Scan for the cell matching the given text and deliver its [X, Y] coordinate at center. 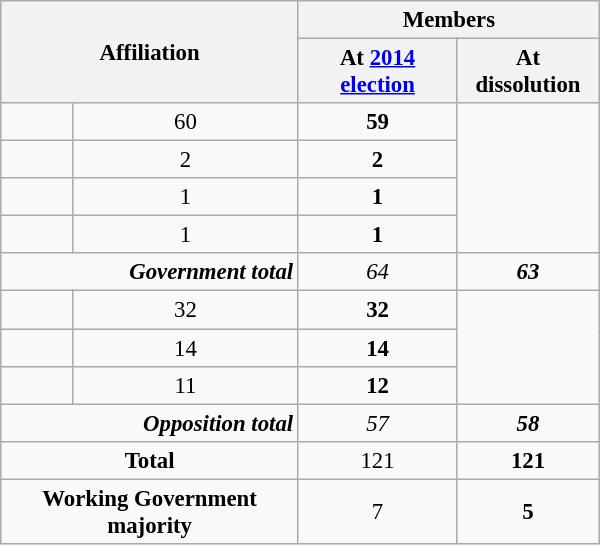
58 [528, 423]
60 [185, 122]
57 [377, 423]
Working Government majority [150, 512]
At dissolution [528, 72]
12 [377, 385]
63 [528, 273]
7 [377, 512]
11 [185, 385]
Members [448, 20]
At 2014 election [377, 72]
5 [528, 512]
Government total [150, 273]
Affiliation [150, 52]
Total [150, 460]
59 [377, 122]
Opposition total [150, 423]
64 [377, 273]
